Scan for the cell matching the given text and deliver its [X, Y] coordinate at center. 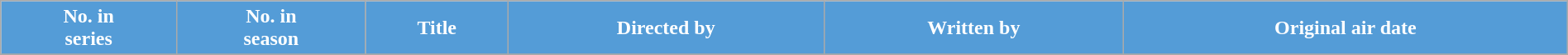
No. inseries [89, 28]
No. inseason [271, 28]
Written by [973, 28]
Title [437, 28]
Original air date [1345, 28]
Directed by [666, 28]
